Locate the cell with the specified text and output its [X, Y] center coordinate. 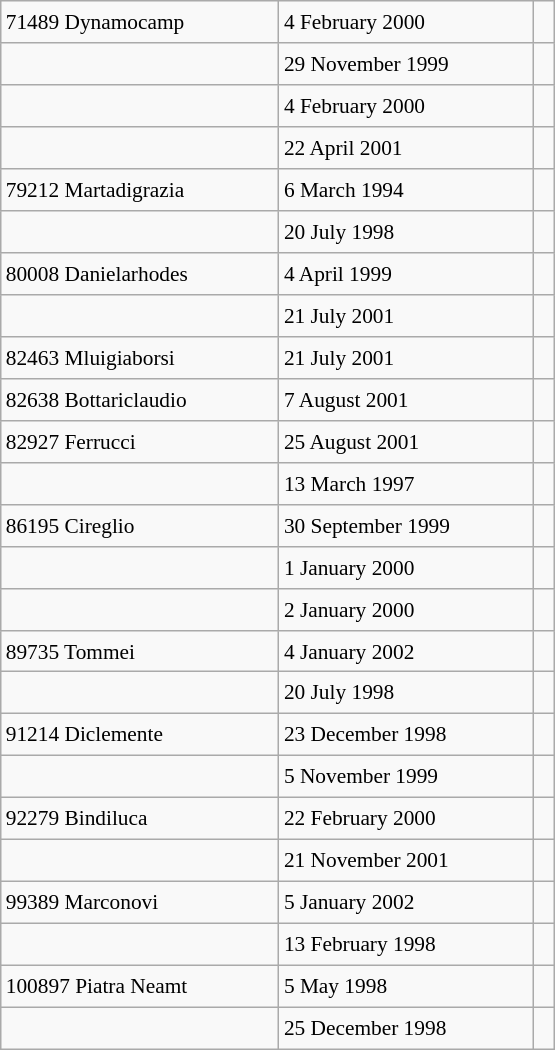
86195 Cireglio [140, 525]
2 January 2000 [406, 609]
13 March 1997 [406, 483]
6 March 1994 [406, 190]
92279 Bindiluca [140, 819]
99389 Marconovi [140, 903]
25 December 1998 [406, 1028]
5 May 1998 [406, 986]
25 August 2001 [406, 441]
5 November 1999 [406, 777]
22 February 2000 [406, 819]
23 December 1998 [406, 735]
13 February 1998 [406, 945]
30 September 1999 [406, 525]
91214 Diclemente [140, 735]
100897 Piatra Neamt [140, 986]
82638 Bottariclaudio [140, 399]
5 January 2002 [406, 903]
1 January 2000 [406, 567]
89735 Tommei [140, 651]
7 August 2001 [406, 399]
82463 Mluigiaborsi [140, 358]
79212 Martadigrazia [140, 190]
4 January 2002 [406, 651]
22 April 2001 [406, 148]
4 April 1999 [406, 274]
71489 Dynamocamp [140, 22]
82927 Ferrucci [140, 441]
29 November 1999 [406, 64]
21 November 2001 [406, 861]
80008 Danielarhodes [140, 274]
